Extract the (X, Y) coordinate from the center of the cell holding the provided text.  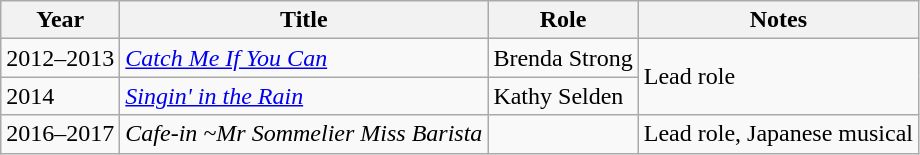
Brenda Strong (563, 58)
Kathy Selden (563, 96)
Catch Me If You Can (304, 58)
Lead role, Japanese musical (778, 134)
Notes (778, 20)
Lead role (778, 77)
2016–2017 (60, 134)
2014 (60, 96)
Cafe-in ~Mr Sommelier Miss Barista (304, 134)
2012–2013 (60, 58)
Year (60, 20)
Title (304, 20)
Singin' in the Rain (304, 96)
Role (563, 20)
